Find where the given text appears and provide that cell's center as (X, Y) coordinate. 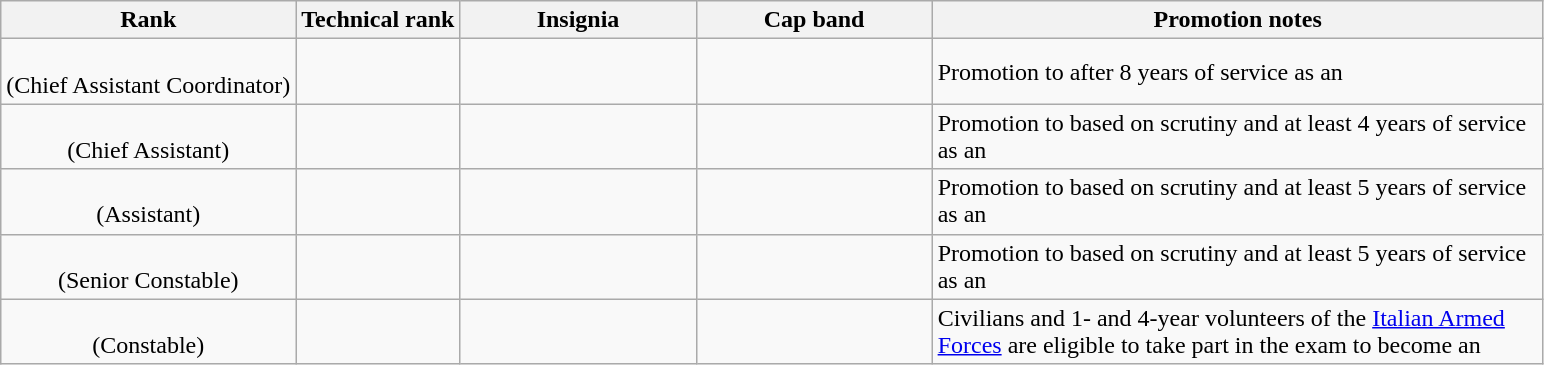
Promotion to after 8 years of service as an (1238, 72)
(Constable) (148, 332)
Promotion notes (1238, 20)
(Chief Assistant) (148, 136)
(Chief Assistant Coordinator) (148, 72)
Insignia (578, 20)
Promotion to based on scrutiny and at least 4 years of service as an (1238, 136)
Cap band (814, 20)
Rank (148, 20)
(Assistant) (148, 202)
(Senior Constable) (148, 266)
Civilians and 1- and 4-year volunteers of the Italian Armed Forces are eligible to take part in the exam to become an (1238, 332)
Technical rank (378, 20)
